Return the (x, y) coordinate for the center point of the cell that contains the specified text.  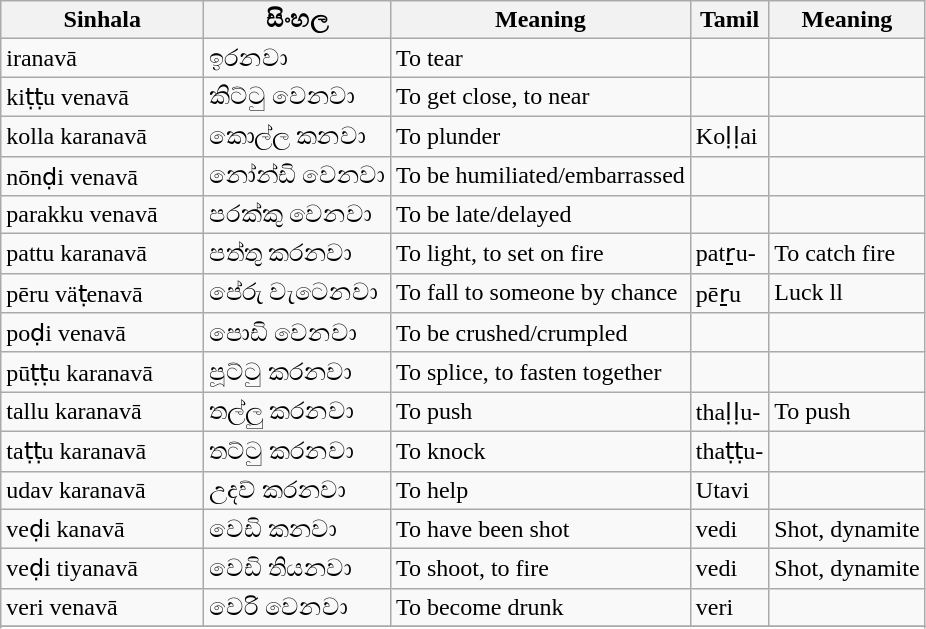
nōnḍi venavā (102, 176)
To get close, to near (540, 97)
කිට්ටු වෙනවා (298, 97)
veri (729, 607)
පත්තු කරනවා (298, 254)
udav karanavā (102, 490)
To catch fire (847, 254)
pēṟu (729, 293)
තට්ටු කරනවා (298, 451)
To have been shot (540, 529)
kiṭṭu venavā (102, 97)
වෙරි වෙනවා (298, 607)
පොඩි වෙනවා (298, 333)
To be crushed/crumpled (540, 333)
To knock (540, 451)
thaṭṭu- (729, 451)
ඉරනවා (298, 58)
taṭṭu karanavā (102, 451)
pūṭṭu karanavā (102, 372)
To tear (540, 58)
To shoot, to fire (540, 569)
pattu karanavā (102, 254)
වෙඩි තියනවා (298, 569)
tallu karanavā (102, 412)
To splice, to fasten together (540, 372)
To help (540, 490)
වෙඩි කනවා (298, 529)
Sinhala (102, 20)
Koḷḷai (729, 136)
veḍi kanavā (102, 529)
To light, to set on fire (540, 254)
To be late/delayed (540, 215)
Utavi (729, 490)
kolla karanavā (102, 136)
Tamil (729, 20)
පූට්ටු කරනවා (298, 372)
Luck ll (847, 293)
thaḷḷu- (729, 412)
කොල්ල කනවා (298, 136)
patṟu- (729, 254)
parakku venavā (102, 215)
To be humiliated/embarrassed (540, 176)
උදව් කරනවා (298, 490)
iranavā (102, 58)
තල්ලු කරනවා (298, 412)
To become drunk (540, 607)
පේරු වැටෙනවා (298, 293)
veri venavā (102, 607)
To fall to someone by chance (540, 293)
පරක්කු වෙනවා (298, 215)
සිංහල (298, 20)
To plunder (540, 136)
නෝන්ඩි වෙනවා (298, 176)
pēru väṭenavā (102, 293)
poḍi venavā (102, 333)
veḍi tiyanavā (102, 569)
